Scan for the cell matching the given text and deliver its (x, y) coordinate at center. 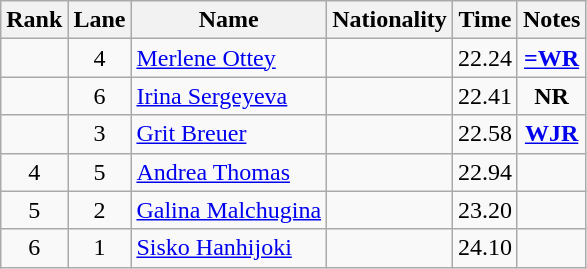
=WR (551, 58)
Merlene Ottey (229, 58)
Galina Malchugina (229, 210)
Notes (551, 20)
22.41 (484, 96)
22.24 (484, 58)
22.58 (484, 134)
Time (484, 20)
22.94 (484, 172)
Lane (100, 20)
Grit Breuer (229, 134)
2 (100, 210)
Name (229, 20)
Rank (34, 20)
Irina Sergeyeva (229, 96)
WJR (551, 134)
23.20 (484, 210)
3 (100, 134)
Andrea Thomas (229, 172)
NR (551, 96)
1 (100, 248)
24.10 (484, 248)
Nationality (390, 20)
Sisko Hanhijoki (229, 248)
